Search for the cell housing the specified text and yield its [X, Y] center coordinate. 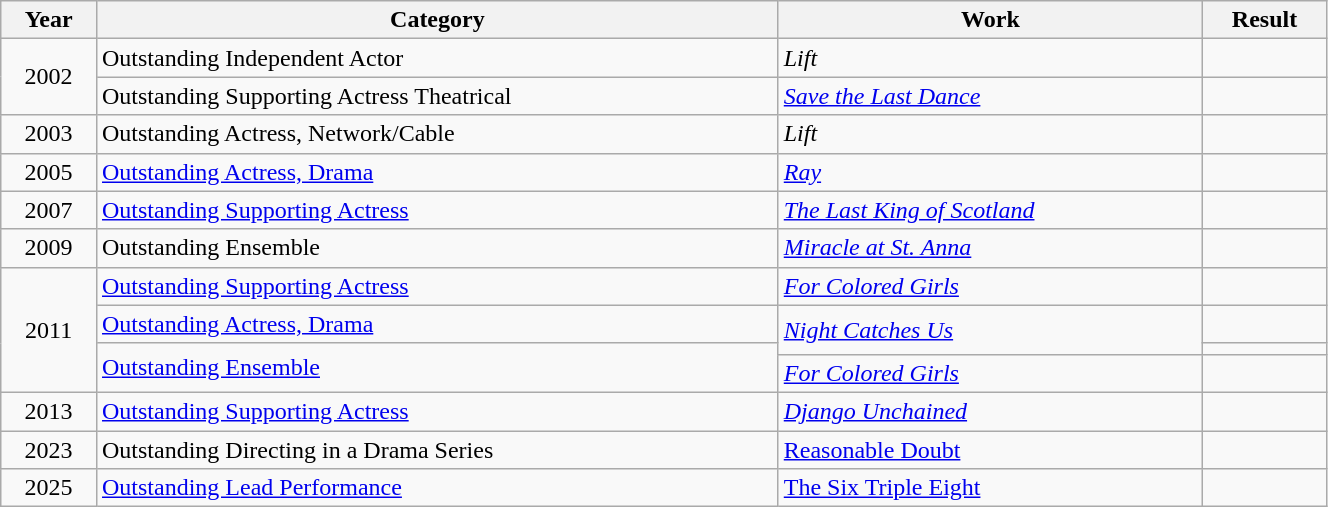
2009 [49, 248]
The Last King of Scotland [990, 210]
Year [49, 20]
Miracle at St. Anna [990, 248]
Category [437, 20]
2005 [49, 172]
2003 [49, 134]
Django Unchained [990, 411]
Outstanding Lead Performance [437, 488]
2002 [49, 77]
The Six Triple Eight [990, 488]
Reasonable Doubt [990, 449]
Outstanding Directing in a Drama Series [437, 449]
2013 [49, 411]
Result [1265, 20]
Ray [990, 172]
Work [990, 20]
2007 [49, 210]
Outstanding Independent Actor [437, 58]
Outstanding Supporting Actress Theatrical [437, 96]
Outstanding Actress, Network/Cable [437, 134]
2023 [49, 449]
Night Catches Us [990, 330]
2025 [49, 488]
Save the Last Dance [990, 96]
2011 [49, 330]
